Scan for the cell matching the given text and deliver its (X, Y) coordinate at center. 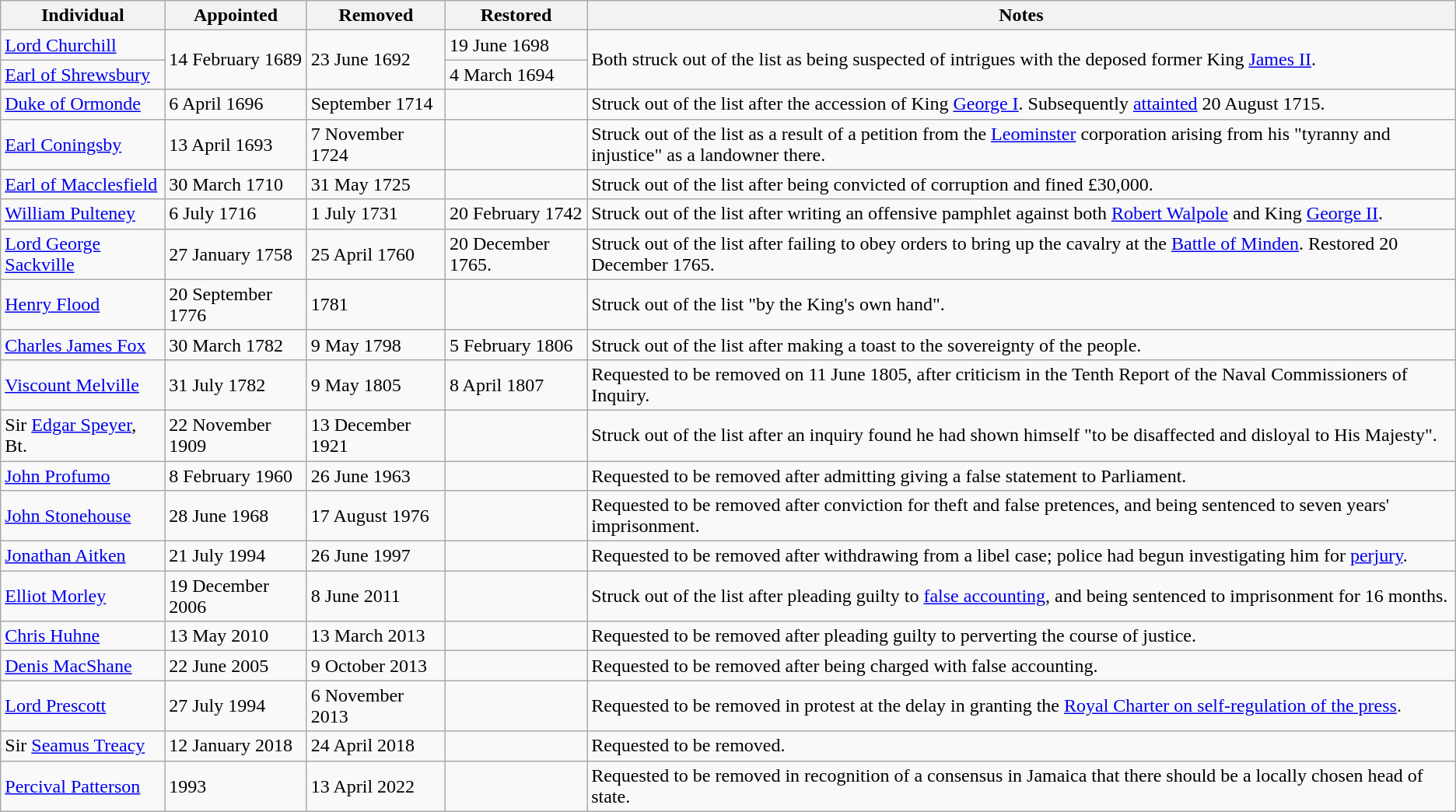
30 March 1710 (236, 184)
Lord Churchill (82, 45)
Requested to be removed after conviction for theft and false pretences, and being sentenced to seven years' imprisonment. (1022, 516)
22 June 2005 (236, 666)
9 October 2013 (376, 666)
Individual (82, 16)
Lord George Sackville (82, 254)
7 November 1724 (376, 145)
6 April 1696 (236, 104)
27 January 1758 (236, 254)
1993 (236, 786)
1781 (376, 305)
Struck out of the list after an inquiry found he had shown himself "to be disaffected and disloyal to His Majesty". (1022, 436)
20 September 1776 (236, 305)
Sir Edgar Speyer, Bt. (82, 436)
8 June 2011 (376, 596)
26 June 1997 (376, 556)
William Pulteney (82, 214)
9 May 1805 (376, 384)
Requested to be removed after withdrawing from a libel case; police had begun investigating him for perjury. (1022, 556)
20 December 1765. (516, 254)
Denis MacShane (82, 666)
Percival Patterson (82, 786)
30 March 1782 (236, 345)
19 June 1698 (516, 45)
13 May 2010 (236, 636)
Earl of Macclesfield (82, 184)
Earl of Shrewsbury (82, 75)
14 February 1689 (236, 60)
21 July 1994 (236, 556)
Requested to be removed. (1022, 746)
Lord Prescott (82, 706)
Notes (1022, 16)
Elliot Morley (82, 596)
6 July 1716 (236, 214)
Requested to be removed on 11 June 1805, after criticism in the Tenth Report of the Naval Commissioners of Inquiry. (1022, 384)
Requested to be removed after admitting giving a false statement to Parliament. (1022, 475)
28 June 1968 (236, 516)
Duke of Ormonde (82, 104)
John Stonehouse (82, 516)
4 March 1694 (516, 75)
13 April 1693 (236, 145)
27 July 1994 (236, 706)
19 December 2006 (236, 596)
5 February 1806 (516, 345)
Earl Coningsby (82, 145)
Requested to be removed in recognition of a consensus in Jamaica that there should be a locally chosen head of state. (1022, 786)
1 July 1731 (376, 214)
Henry Flood (82, 305)
8 February 1960 (236, 475)
Struck out of the list after the accession of King George I. Subsequently attainted 20 August 1715. (1022, 104)
Chris Huhne (82, 636)
Charles James Fox (82, 345)
Jonathan Aitken (82, 556)
Restored (516, 16)
20 February 1742 (516, 214)
John Profumo (82, 475)
8 April 1807 (516, 384)
26 June 1963 (376, 475)
Struck out of the list after writing an offensive pamphlet against both Robert Walpole and King George II. (1022, 214)
September 1714 (376, 104)
Requested to be removed after pleading guilty to perverting the course of justice. (1022, 636)
Struck out of the list after pleading guilty to false accounting, and being sentenced to imprisonment for 16 months. (1022, 596)
13 March 2013 (376, 636)
12 January 2018 (236, 746)
Sir Seamus Treacy (82, 746)
23 June 1692 (376, 60)
6 November 2013 (376, 706)
Viscount Melville (82, 384)
31 May 1725 (376, 184)
22 November 1909 (236, 436)
Appointed (236, 16)
Struck out of the list as a result of a petition from the Leominster corporation arising from his "tyranny and injustice" as a landowner there. (1022, 145)
Struck out of the list after making a toast to the sovereignty of the people. (1022, 345)
Struck out of the list after being convicted of corruption and fined £30,000. (1022, 184)
13 December 1921 (376, 436)
Requested to be removed after being charged with false accounting. (1022, 666)
31 July 1782 (236, 384)
Struck out of the list "by the King's own hand". (1022, 305)
Removed (376, 16)
25 April 1760 (376, 254)
9 May 1798 (376, 345)
Struck out of the list after failing to obey orders to bring up the cavalry at the Battle of Minden. Restored 20 December 1765. (1022, 254)
13 April 2022 (376, 786)
24 April 2018 (376, 746)
Requested to be removed in protest at the delay in granting the Royal Charter on self-regulation of the press. (1022, 706)
Both struck out of the list as being suspected of intrigues with the deposed former King James II. (1022, 60)
17 August 1976 (376, 516)
